Search for the cell housing the specified text and yield its [X, Y] center coordinate. 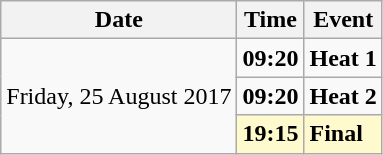
Heat 2 [343, 96]
Final [343, 134]
Friday, 25 August 2017 [119, 96]
19:15 [270, 134]
Heat 1 [343, 58]
Event [343, 20]
Date [119, 20]
Time [270, 20]
